Provide the [X, Y] coordinate of the cell's center where the given text is located.  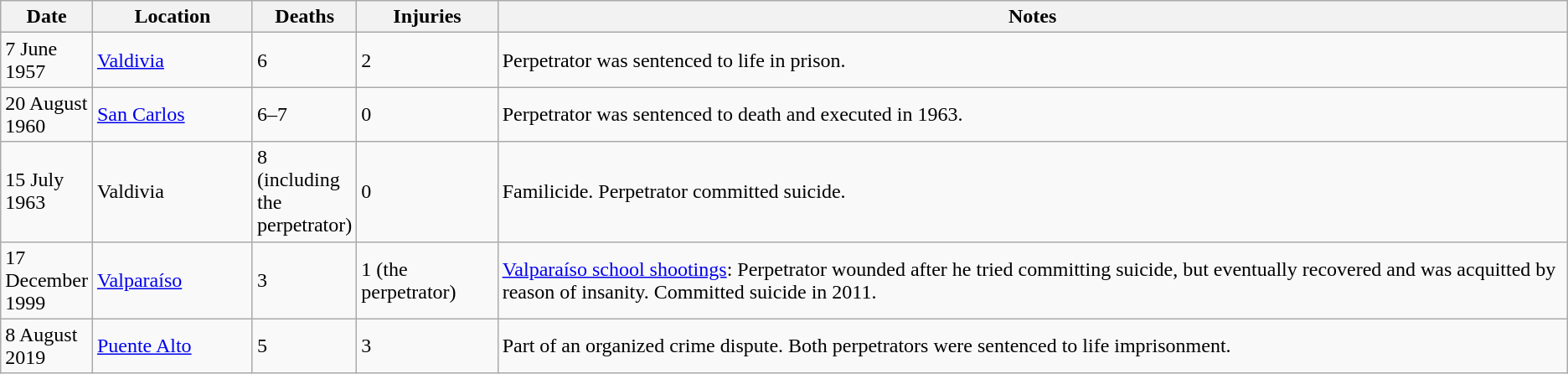
Valparaíso [173, 280]
6 [304, 60]
Perpetrator was sentenced to death and executed in 1963. [1032, 114]
17 December 1999 [47, 280]
Notes [1032, 17]
5 [304, 345]
Deaths [304, 17]
Date [47, 17]
15 July 1963 [47, 191]
8 August 2019 [47, 345]
Familicide. Perpetrator committed suicide. [1032, 191]
Injuries [427, 17]
Perpetrator was sentenced to life in prison. [1032, 60]
8 (including the perpetrator) [304, 191]
1 (the perpetrator) [427, 280]
2 [427, 60]
San Carlos [173, 114]
Part of an organized crime dispute. Both perpetrators were sentenced to life imprisonment. [1032, 345]
Location [173, 17]
Puente Alto [173, 345]
6–7 [304, 114]
20 August 1960 [47, 114]
7 June 1957 [47, 60]
